From the cell containing the given text, extract its center point as (x, y) coordinate. 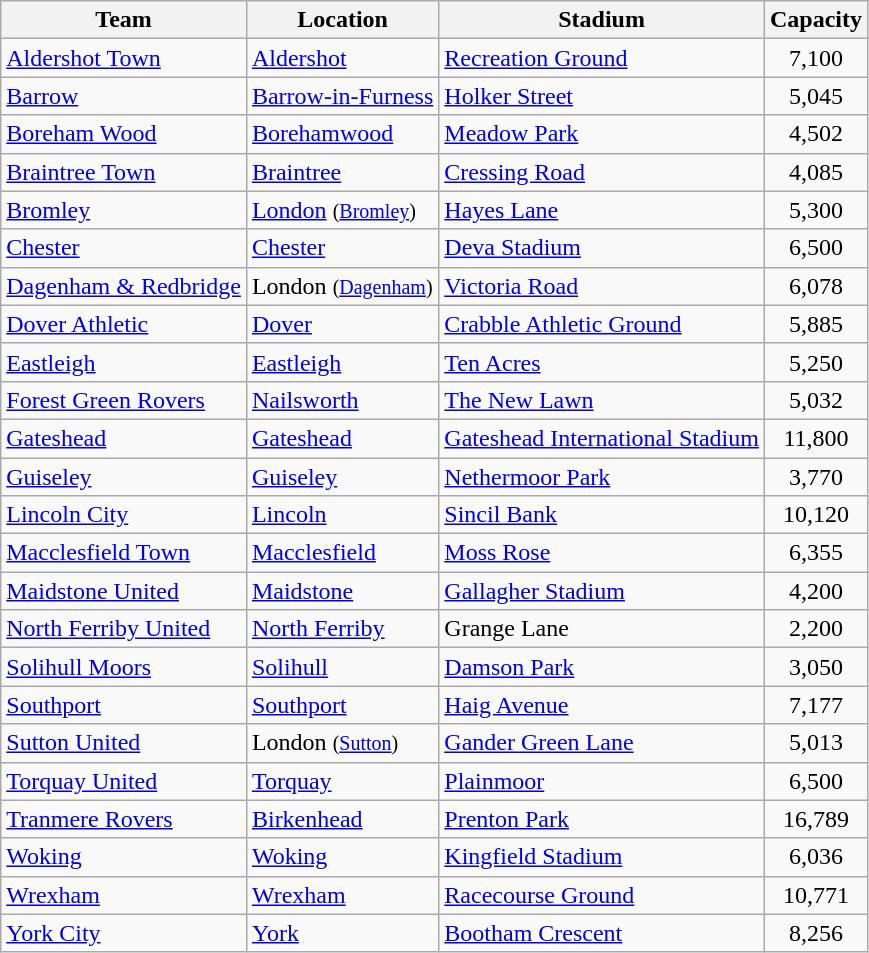
Solihull (342, 667)
Racecourse Ground (602, 895)
8,256 (816, 933)
Macclesfield (342, 553)
Dover Athletic (124, 324)
3,770 (816, 477)
Gateshead International Stadium (602, 438)
3,050 (816, 667)
Maidstone United (124, 591)
Stadium (602, 20)
Sutton United (124, 743)
The New Lawn (602, 400)
Bromley (124, 210)
Barrow-in-Furness (342, 96)
Haig Avenue (602, 705)
Braintree Town (124, 172)
Solihull Moors (124, 667)
Barrow (124, 96)
Nailsworth (342, 400)
Nethermoor Park (602, 477)
Prenton Park (602, 819)
London (Sutton) (342, 743)
Crabble Athletic Ground (602, 324)
5,045 (816, 96)
North Ferriby United (124, 629)
16,789 (816, 819)
York (342, 933)
Victoria Road (602, 286)
5,013 (816, 743)
Gander Green Lane (602, 743)
7,100 (816, 58)
4,085 (816, 172)
Aldershot (342, 58)
Torquay (342, 781)
Lincoln (342, 515)
Macclesfield Town (124, 553)
Recreation Ground (602, 58)
Holker Street (602, 96)
Birkenhead (342, 819)
Borehamwood (342, 134)
11,800 (816, 438)
Torquay United (124, 781)
5,032 (816, 400)
Kingfield Stadium (602, 857)
4,200 (816, 591)
Ten Acres (602, 362)
Meadow Park (602, 134)
Deva Stadium (602, 248)
Location (342, 20)
6,355 (816, 553)
6,078 (816, 286)
10,771 (816, 895)
7,177 (816, 705)
Aldershot Town (124, 58)
Capacity (816, 20)
Lincoln City (124, 515)
Forest Green Rovers (124, 400)
10,120 (816, 515)
Dagenham & Redbridge (124, 286)
Sincil Bank (602, 515)
4,502 (816, 134)
5,885 (816, 324)
Gallagher Stadium (602, 591)
Team (124, 20)
London (Dagenham) (342, 286)
North Ferriby (342, 629)
Moss Rose (602, 553)
York City (124, 933)
Maidstone (342, 591)
5,250 (816, 362)
Cressing Road (602, 172)
Plainmoor (602, 781)
Damson Park (602, 667)
Grange Lane (602, 629)
Braintree (342, 172)
Dover (342, 324)
London (Bromley) (342, 210)
Tranmere Rovers (124, 819)
Boreham Wood (124, 134)
Bootham Crescent (602, 933)
5,300 (816, 210)
6,036 (816, 857)
2,200 (816, 629)
Hayes Lane (602, 210)
